Scan for the cell matching the given text and deliver its (X, Y) coordinate at center. 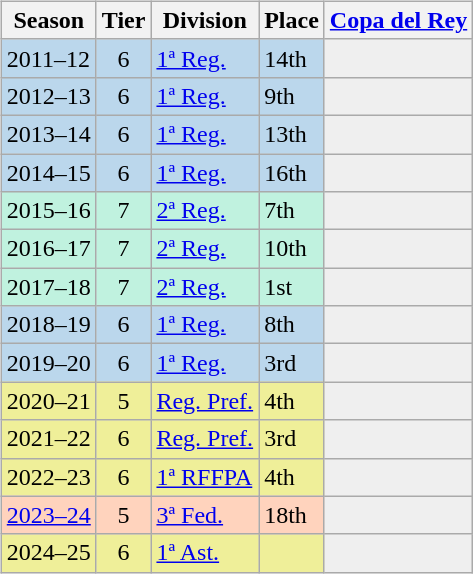
2011–12 (48, 58)
2021–22 (48, 439)
8th (292, 325)
9th (292, 96)
13th (292, 134)
2019–20 (48, 363)
1ª RFFPA (205, 477)
Division (205, 20)
3ª Fed. (205, 515)
2014–15 (48, 173)
2024–25 (48, 553)
2016–17 (48, 249)
18th (292, 515)
7th (292, 211)
Copa del Rey (398, 20)
16th (292, 173)
2022–23 (48, 477)
Tier (124, 20)
2017–18 (48, 287)
1ª Ast. (205, 553)
2018–19 (48, 325)
Place (292, 20)
2015–16 (48, 211)
1st (292, 287)
2020–21 (48, 401)
Season (48, 20)
10th (292, 249)
2013–14 (48, 134)
14th (292, 58)
2023–24 (48, 515)
2012–13 (48, 96)
